Extract the [x, y] coordinate from the center of the cell holding the provided text.  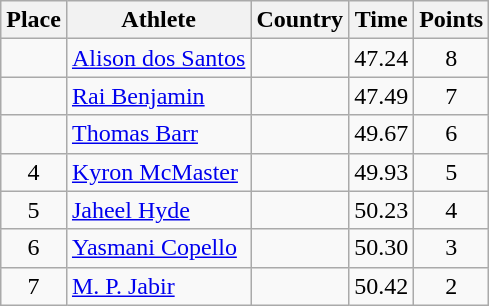
M. P. Jabir [158, 286]
49.93 [382, 172]
Time [382, 20]
50.30 [382, 248]
47.24 [382, 58]
Kyron McMaster [158, 172]
8 [452, 58]
Country [300, 20]
50.42 [382, 286]
3 [452, 248]
49.67 [382, 134]
Alison dos Santos [158, 58]
Rai Benjamin [158, 96]
Place [34, 20]
Yasmani Copello [158, 248]
Athlete [158, 20]
Points [452, 20]
Thomas Barr [158, 134]
Jaheel Hyde [158, 210]
47.49 [382, 96]
50.23 [382, 210]
2 [452, 286]
